Capture the cell that displays the provided text and extract its (x, y) central coordinate. 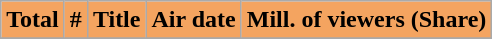
Air date (194, 20)
# (76, 20)
Total (33, 20)
Title (116, 20)
Mill. of viewers (Share) (366, 20)
